Return (x, y) of the center of cell containing provided text 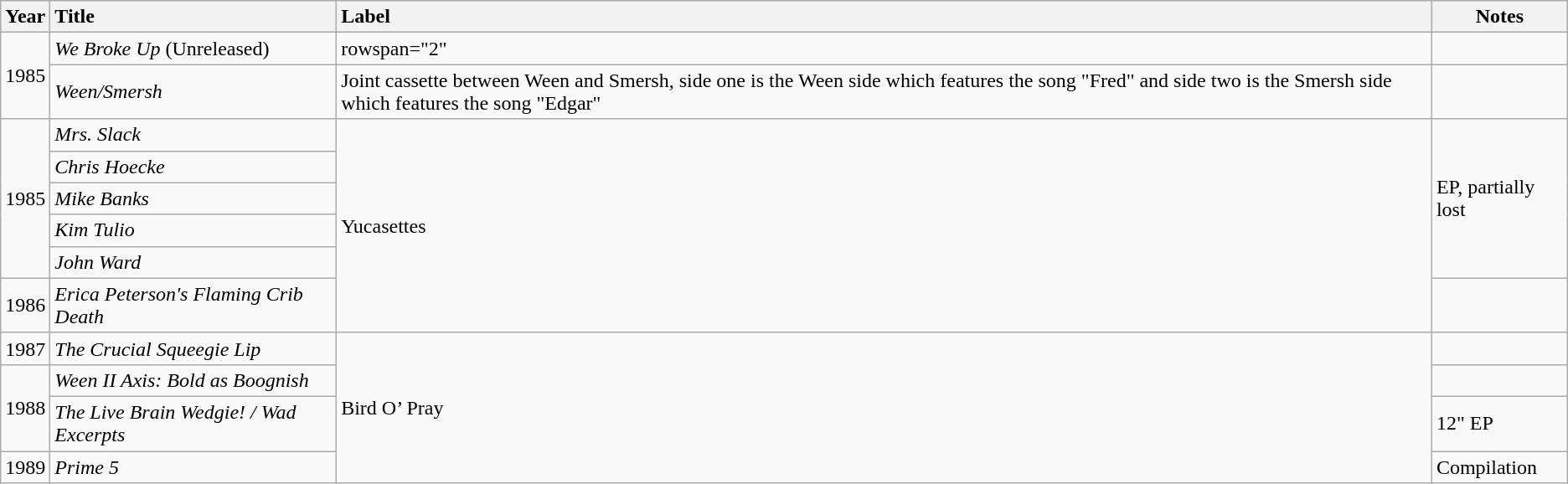
Notes (1499, 17)
Ween II Axis: Bold as Boognish (193, 380)
Kim Tulio (193, 230)
We Broke Up (Unreleased) (193, 49)
1989 (25, 466)
12" EP (1499, 424)
Bird O’ Pray (885, 407)
Mrs. Slack (193, 135)
Mike Banks (193, 198)
rowspan="2" (885, 49)
Year (25, 17)
John Ward (193, 262)
Prime 5 (193, 466)
1986 (25, 305)
The Live Brain Wedgie! / Wad Excerpts (193, 424)
Title (193, 17)
Erica Peterson's Flaming Crib Death (193, 305)
Compilation (1499, 466)
1987 (25, 348)
1988 (25, 407)
Ween/Smersh (193, 92)
EP, partially lost (1499, 198)
Chris Hoecke (193, 167)
The Crucial Squeegie Lip (193, 348)
Label (885, 17)
Yucasettes (885, 226)
